From the cell containing the given text, extract its center point as [X, Y] coordinate. 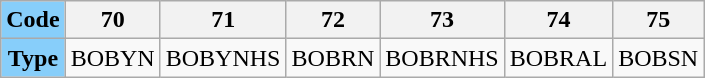
Type [33, 58]
70 [112, 20]
BOBRAL [558, 58]
BOBRNHS [442, 58]
BOBYN [112, 58]
BOBYNHS [223, 58]
73 [442, 20]
72 [333, 20]
75 [658, 20]
BOBRN [333, 58]
Code [33, 20]
BOBSN [658, 58]
74 [558, 20]
71 [223, 20]
